Capture the cell that displays the provided text and extract its [X, Y] central coordinate. 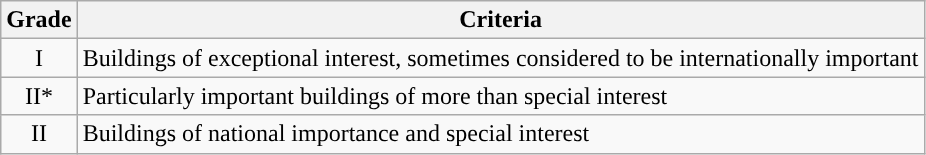
II* [39, 96]
II [39, 134]
I [39, 58]
Criteria [500, 20]
Particularly important buildings of more than special interest [500, 96]
Buildings of exceptional interest, sometimes considered to be internationally important [500, 58]
Grade [39, 20]
Buildings of national importance and special interest [500, 134]
